Scan for the cell matching the given text and deliver its [x, y] coordinate at center. 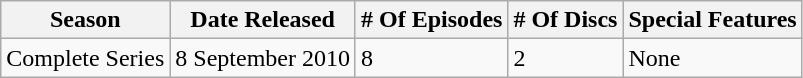
None [712, 58]
2 [566, 58]
# Of Episodes [431, 20]
Date Released [263, 20]
# Of Discs [566, 20]
8 September 2010 [263, 58]
Complete Series [86, 58]
Special Features [712, 20]
8 [431, 58]
Season [86, 20]
